For the text-containing cell, return its midpoint in (X, Y) coordinate format. 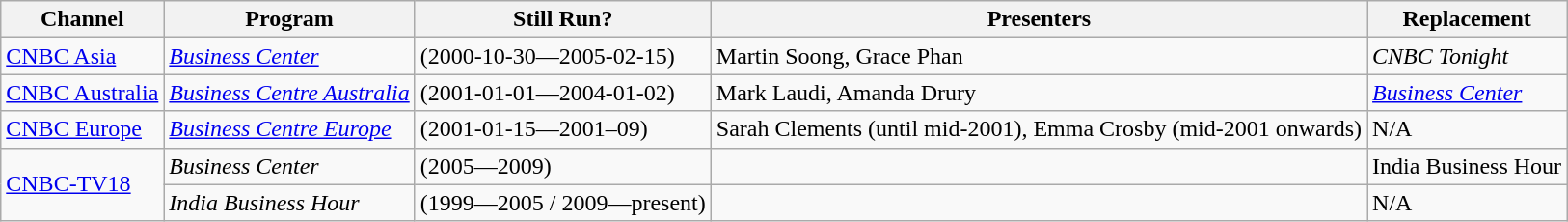
Business Centre Australia (289, 93)
(2005—2009) (563, 166)
Channel (83, 19)
Replacement (1468, 19)
(2001-01-01—2004-01-02) (563, 93)
Still Run? (563, 19)
(2000-10-30—2005-02-15) (563, 56)
CNBC Asia (83, 56)
(1999—2005 / 2009—present) (563, 203)
Program (289, 19)
CNBC-TV18 (83, 184)
CNBC Australia (83, 93)
Sarah Clements (until mid-2001), Emma Crosby (mid-2001 onwards) (1039, 129)
Presenters (1039, 19)
CNBC Tonight (1468, 56)
CNBC Europe (83, 129)
Mark Laudi, Amanda Drury (1039, 93)
Martin Soong, Grace Phan (1039, 56)
(2001-01-15—2001–09) (563, 129)
Business Centre Europe (289, 129)
